Capture the cell that displays the provided text and extract its (X, Y) central coordinate. 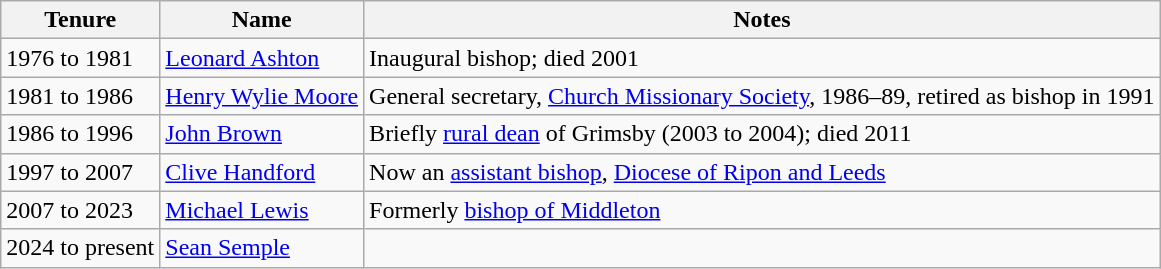
1981 to 1986 (80, 96)
Briefly rural dean of Grimsby (2003 to 2004); died 2011 (762, 134)
1976 to 1981 (80, 58)
Formerly bishop of Middleton (762, 210)
Name (262, 20)
Michael Lewis (262, 210)
Henry Wylie Moore (262, 96)
1986 to 1996 (80, 134)
Leonard Ashton (262, 58)
Inaugural bishop; died 2001 (762, 58)
2024 to present (80, 248)
Clive Handford (262, 172)
Now an assistant bishop, Diocese of Ripon and Leeds (762, 172)
2007 to 2023 (80, 210)
General secretary, Church Missionary Society, 1986–89, retired as bishop in 1991 (762, 96)
Tenure (80, 20)
John Brown (262, 134)
Notes (762, 20)
1997 to 2007 (80, 172)
Sean Semple (262, 248)
